Return the (X, Y) coordinate for the center point of the cell that contains the specified text.  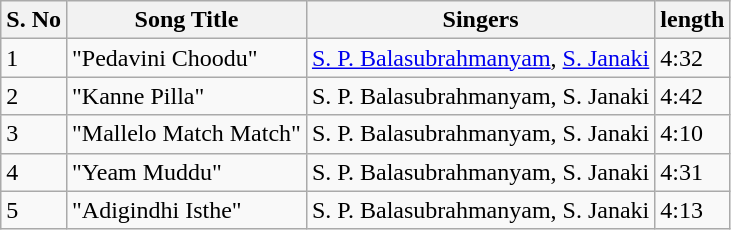
5 (34, 210)
4:10 (692, 134)
Song Title (186, 20)
3 (34, 134)
1 (34, 58)
Singers (480, 20)
length (692, 20)
2 (34, 96)
4 (34, 172)
4:13 (692, 210)
"Pedavini Choodu" (186, 58)
4:31 (692, 172)
S. No (34, 20)
4:42 (692, 96)
"Kanne Pilla" (186, 96)
4:32 (692, 58)
"Yeam Muddu" (186, 172)
"Mallelo Match Match" (186, 134)
"Adigindhi Isthe" (186, 210)
